Scan for the cell matching the given text and deliver its [x, y] coordinate at center. 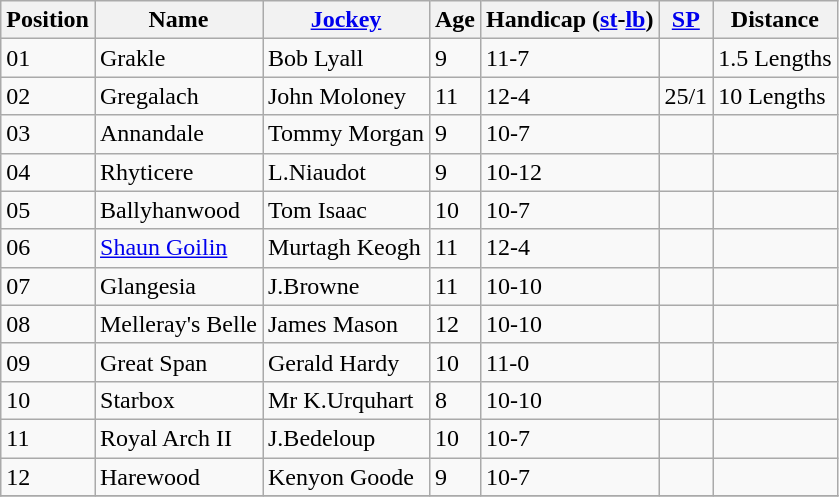
Distance [775, 20]
Murtagh Keogh [346, 248]
James Mason [346, 324]
Royal Arch II [178, 438]
11-0 [569, 362]
1.5 Lengths [775, 58]
10 Lengths [775, 96]
07 [48, 286]
Gerald Hardy [346, 362]
John Moloney [346, 96]
J.Browne [346, 286]
SP [686, 20]
10-12 [569, 172]
Mr K.Urquhart [346, 400]
Jockey [346, 20]
8 [454, 400]
Shaun Goilin [178, 248]
25/1 [686, 96]
01 [48, 58]
Rhyticere [178, 172]
Age [454, 20]
Grakle [178, 58]
06 [48, 248]
Tommy Morgan [346, 134]
Ballyhanwood [178, 210]
J.Bedeloup [346, 438]
05 [48, 210]
09 [48, 362]
Tom Isaac [346, 210]
11-7 [569, 58]
Kenyon Goode [346, 477]
08 [48, 324]
Glangesia [178, 286]
04 [48, 172]
03 [48, 134]
02 [48, 96]
Gregalach [178, 96]
Handicap (st-lb) [569, 20]
L.Niaudot [346, 172]
Great Span [178, 362]
Starbox [178, 400]
Annandale [178, 134]
Bob Lyall [346, 58]
Melleray's Belle [178, 324]
Harewood [178, 477]
Name [178, 20]
Position [48, 20]
